Extract the [X, Y] coordinate from the center of the cell holding the provided text.  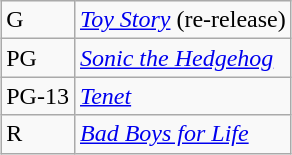
Bad Boys for Life [182, 134]
Toy Story (re-release) [182, 20]
PG [38, 58]
Sonic the Hedgehog [182, 58]
PG-13 [38, 96]
G [38, 20]
Tenet [182, 96]
R [38, 134]
